Extract the (X, Y) coordinate from the center of the cell holding the provided text.  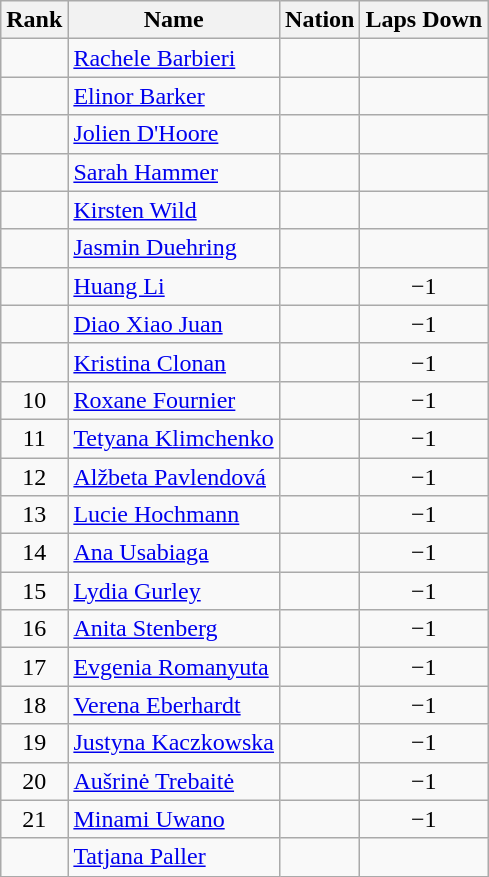
Lucie Hochmann (174, 515)
Kristina Clonan (174, 362)
Verena Eberhardt (174, 705)
Rank (34, 20)
Alžbeta Pavlendová (174, 477)
Jasmin Duehring (174, 248)
14 (34, 553)
Evgenia Romanyuta (174, 667)
Elinor Barker (174, 96)
Jolien D'Hoore (174, 134)
18 (34, 705)
Aušrinė Trebaitė (174, 781)
Anita Stenberg (174, 629)
Diao Xiao Juan (174, 324)
Huang Li (174, 286)
Tetyana Klimchenko (174, 438)
Tatjana Paller (174, 857)
Sarah Hammer (174, 172)
21 (34, 819)
Kirsten Wild (174, 210)
10 (34, 400)
20 (34, 781)
Lydia Gurley (174, 591)
12 (34, 477)
15 (34, 591)
Name (174, 20)
Ana Usabiaga (174, 553)
11 (34, 438)
Laps Down (424, 20)
19 (34, 743)
Nation (320, 20)
Minami Uwano (174, 819)
13 (34, 515)
17 (34, 667)
Roxane Fournier (174, 400)
Rachele Barbieri (174, 58)
Justyna Kaczkowska (174, 743)
16 (34, 629)
